Return (X, Y) of the center of cell containing provided text 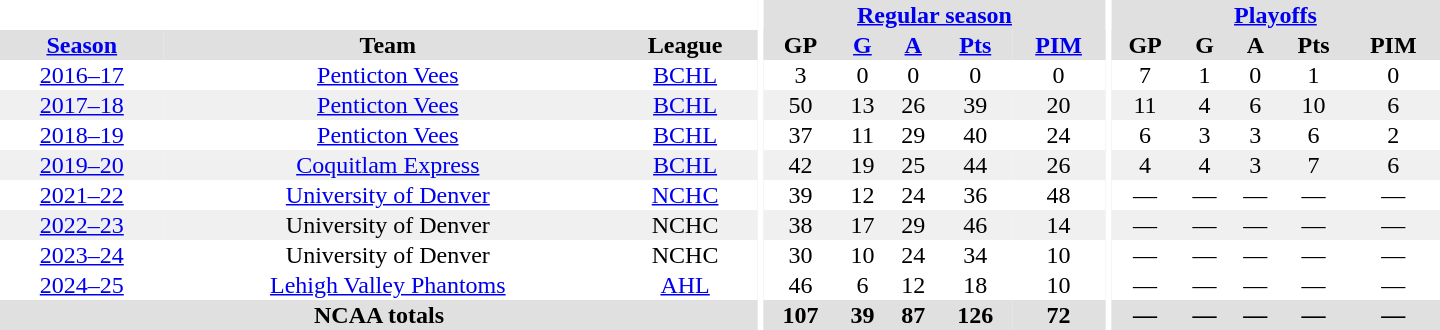
2 (1394, 135)
40 (976, 135)
2024–25 (82, 285)
13 (862, 105)
Regular season (935, 15)
AHL (685, 285)
17 (862, 225)
72 (1058, 315)
2022–23 (82, 225)
2016–17 (82, 75)
2019–20 (82, 165)
20 (1058, 105)
44 (976, 165)
Team (388, 45)
2017–18 (82, 105)
25 (914, 165)
NCAA totals (379, 315)
19 (862, 165)
Lehigh Valley Phantoms (388, 285)
107 (800, 315)
126 (976, 315)
34 (976, 255)
2018–19 (82, 135)
42 (800, 165)
Playoffs (1276, 15)
36 (976, 195)
48 (1058, 195)
2021–22 (82, 195)
2023–24 (82, 255)
Coquitlam Express (388, 165)
37 (800, 135)
14 (1058, 225)
Season (82, 45)
38 (800, 225)
18 (976, 285)
50 (800, 105)
30 (800, 255)
League (685, 45)
87 (914, 315)
